Search for the cell housing the specified text and yield its [X, Y] center coordinate. 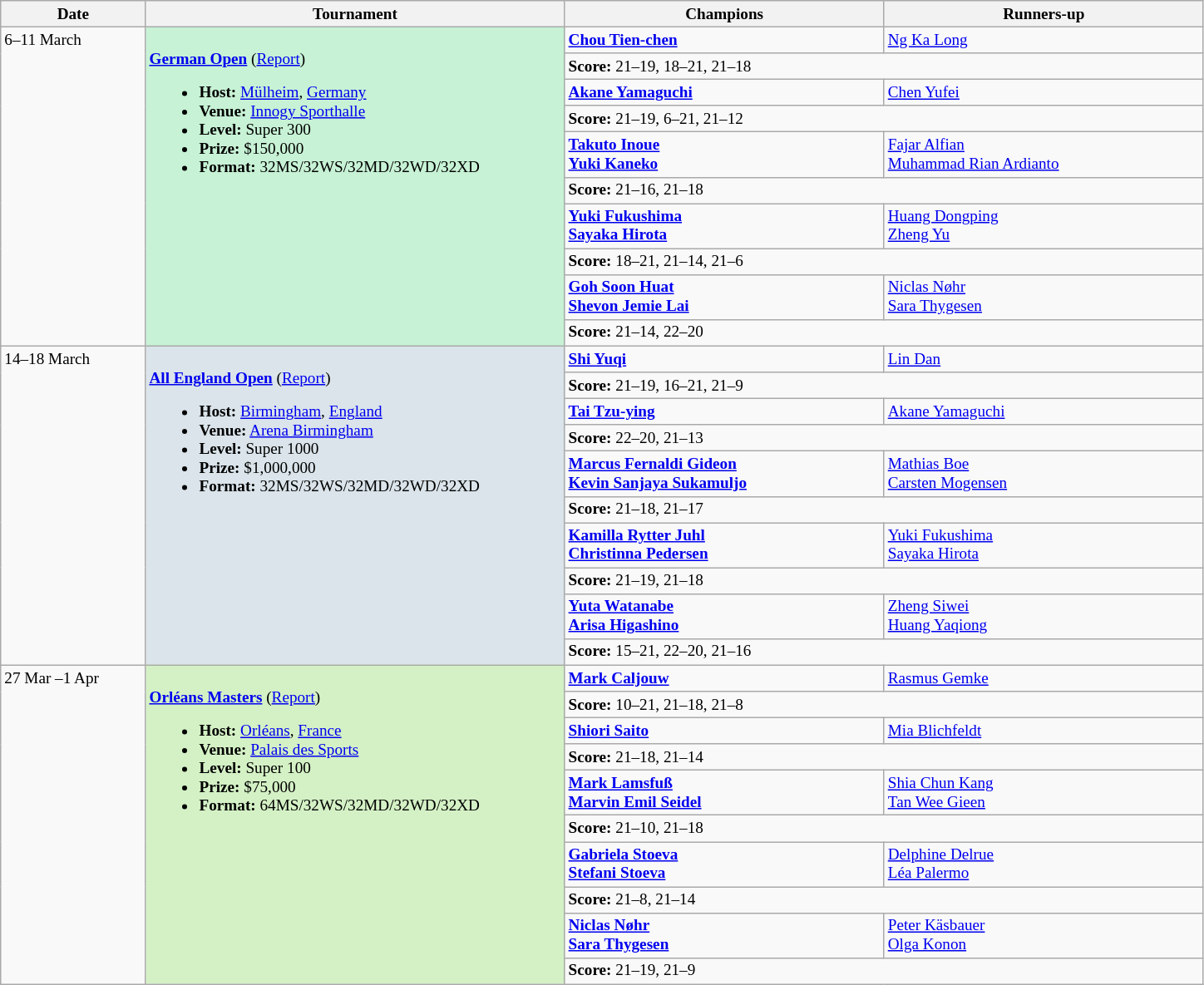
Orléans Masters (Report)Host: Orléans, FranceVenue: Palais des SportsLevel: Super 100Prize: $75,000Format: 64MS/32WS/32MD/32WD/32XD [355, 825]
Kamilla Rytter Juhl Christinna Pedersen [724, 544]
Score: 21–10, 21–18 [884, 829]
Mark Caljouw [724, 678]
Score: 21–18, 21–14 [884, 757]
Score: 21–19, 6–21, 21–12 [884, 119]
6–11 March [73, 186]
Score: 21–16, 21–18 [884, 190]
Tournament [355, 14]
Chen Yufei [1044, 92]
Date [73, 14]
Lin Dan [1044, 359]
Shiori Saito [724, 731]
Score: 21–14, 22–20 [884, 332]
Goh Soon Huat Shevon Jemie Lai [724, 297]
Huang Dongping Zheng Yu [1044, 226]
Score: 21–18, 21–17 [884, 510]
Ng Ka Long [1044, 40]
Score: 21–19, 18–21, 21–18 [884, 66]
Gabriela Stoeva Stefani Stoeva [724, 864]
Marcus Fernaldi Gideon Kevin Sanjaya Sukamuljo [724, 474]
Score: 21–19, 21–18 [884, 581]
Mark Lamsfuß Marvin Emil Seidel [724, 793]
Score: 15–21, 22–20, 21–16 [884, 652]
Shi Yuqi [724, 359]
Score: 10–21, 21–18, 21–8 [884, 705]
Shia Chun Kang Tan Wee Gieen [1044, 793]
Score: 21–8, 21–14 [884, 899]
Mathias Boe Carsten Mogensen [1044, 474]
Score: 21–19, 21–9 [884, 971]
All England Open (Report)Host: Birmingham, EnglandVenue: Arena BirminghamLevel: Super 1000Prize: $1,000,000Format: 32MS/32WS/32MD/32WD/32XD [355, 505]
German Open (Report)Host: Mülheim, GermanyVenue: Innogy SporthalleLevel: Super 300Prize: $150,000Format: 32MS/32WS/32MD/32WD/32XD [355, 186]
Zheng Siwei Huang Yaqiong [1044, 616]
Peter Käsbauer Olga Konon [1044, 935]
Score: 21–19, 16–21, 21–9 [884, 386]
27 Mar –1 Apr [73, 825]
Delphine Delrue Léa Palermo [1044, 864]
Rasmus Gemke [1044, 678]
Yuta Watanabe Arisa Higashino [724, 616]
Tai Tzu-ying [724, 411]
14–18 March [73, 505]
Champions [724, 14]
Fajar Alfian Muhammad Rian Ardianto [1044, 155]
Score: 18–21, 21–14, 21–6 [884, 262]
Score: 22–20, 21–13 [884, 438]
Chou Tien-chen [724, 40]
Mia Blichfeldt [1044, 731]
Takuto Inoue Yuki Kaneko [724, 155]
Runners-up [1044, 14]
